Pinpoint the cell where the given text exists, returning its (x, y) midpoint coordinate. 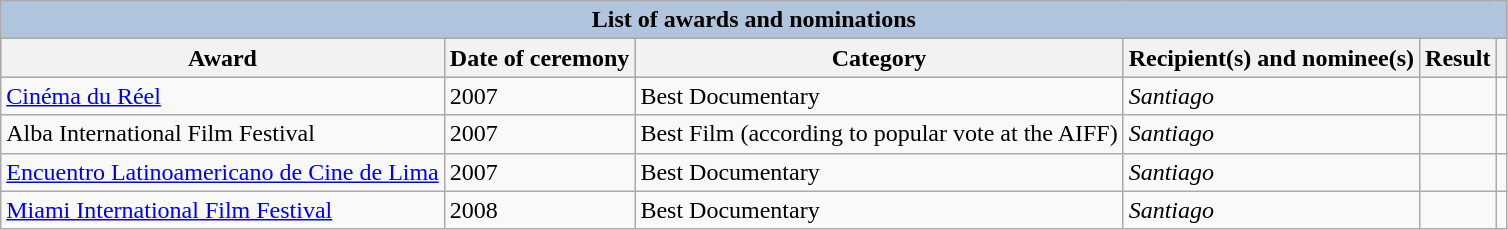
Best Film (according to popular vote at the AIFF) (879, 134)
Miami International Film Festival (223, 210)
List of awards and nominations (754, 20)
Cinéma du Réel (223, 96)
Recipient(s) and nominee(s) (1271, 58)
Award (223, 58)
Alba International Film Festival (223, 134)
Result (1458, 58)
2008 (540, 210)
Category (879, 58)
Date of ceremony (540, 58)
Encuentro Latinoamericano de Cine de Lima (223, 172)
